Provide the [X, Y] coordinate of the cell's center where the given text is located.  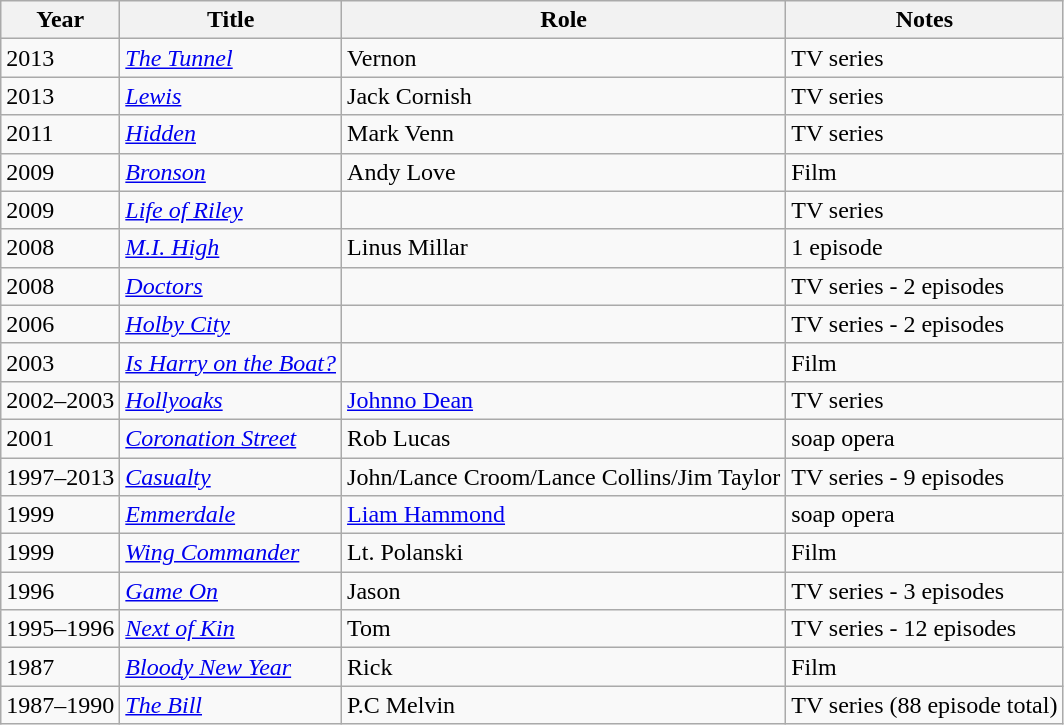
Bronson [231, 172]
Rick [564, 667]
1 episode [924, 248]
Jack Cornish [564, 96]
Tom [564, 629]
Game On [231, 591]
Liam Hammond [564, 515]
Hidden [231, 134]
Coronation Street [231, 438]
Role [564, 20]
Vernon [564, 58]
TV series - 12 episodes [924, 629]
Mark Venn [564, 134]
Rob Lucas [564, 438]
2002–2003 [60, 400]
John/Lance Croom/Lance Collins/Jim Taylor [564, 477]
Is Harry on the Boat? [231, 362]
Andy Love [564, 172]
Bloody New Year [231, 667]
1997–2013 [60, 477]
1987 [60, 667]
TV series - 3 episodes [924, 591]
2006 [60, 324]
The Tunnel [231, 58]
Next of Kin [231, 629]
Life of Riley [231, 210]
Lt. Polanski [564, 553]
M.I. High [231, 248]
Casualty [231, 477]
1987–1990 [60, 705]
Year [60, 20]
P.C Melvin [564, 705]
Linus Millar [564, 248]
2001 [60, 438]
Lewis [231, 96]
1995–1996 [60, 629]
Doctors [231, 286]
Hollyoaks [231, 400]
Title [231, 20]
2003 [60, 362]
1996 [60, 591]
Notes [924, 20]
TV series (88 episode total) [924, 705]
Holby City [231, 324]
Emmerdale [231, 515]
The Bill [231, 705]
Wing Commander [231, 553]
2011 [60, 134]
TV series - 9 episodes [924, 477]
Jason [564, 591]
Johnno Dean [564, 400]
